Return the [x, y] coordinate for the center point of the cell that contains the specified text.  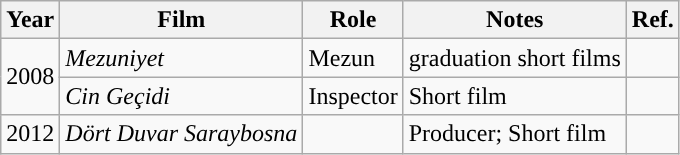
Mezuniyet [182, 58]
Inspector [353, 96]
Ref. [652, 20]
2012 [30, 134]
2008 [30, 77]
Notes [514, 20]
Role [353, 20]
graduation short films [514, 58]
Mezun [353, 58]
Film [182, 20]
Cin Geçidi [182, 96]
Producer; Short film [514, 134]
Year [30, 20]
Short film [514, 96]
Dört Duvar Saraybosna [182, 134]
